From the cell containing the given text, extract its center point as (x, y) coordinate. 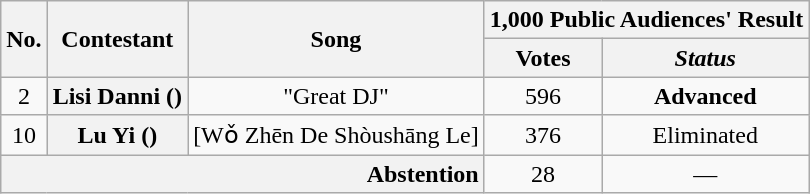
Lisi Danni () (117, 96)
2 (24, 96)
[Wǒ Zhēn De Shòushāng Le] (336, 135)
Votes (543, 58)
28 (543, 173)
10 (24, 135)
Status (706, 58)
Song (336, 39)
1,000 Public Audiences' Result (646, 20)
— (706, 173)
Contestant (117, 39)
Eliminated (706, 135)
"Great DJ" (336, 96)
Lu Yi () (117, 135)
Abstention (242, 173)
376 (543, 135)
No. (24, 39)
596 (543, 96)
Advanced (706, 96)
